Provide the [x, y] coordinate of the cell's center where the given text is located.  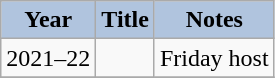
Notes [214, 20]
Year [48, 20]
Title [126, 20]
2021–22 [48, 58]
Friday host [214, 58]
